Capture the cell that displays the provided text and extract its (x, y) central coordinate. 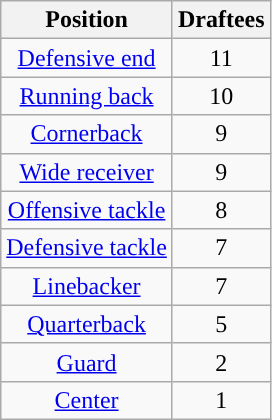
Defensive end (87, 58)
Position (87, 20)
Running back (87, 96)
2 (221, 362)
5 (221, 324)
Quarterback (87, 324)
Draftees (221, 20)
11 (221, 58)
Guard (87, 362)
Center (87, 400)
Wide receiver (87, 172)
10 (221, 96)
Offensive tackle (87, 210)
Cornerback (87, 134)
Linebacker (87, 286)
1 (221, 400)
Defensive tackle (87, 248)
8 (221, 210)
